Search for the cell housing the specified text and yield its [X, Y] center coordinate. 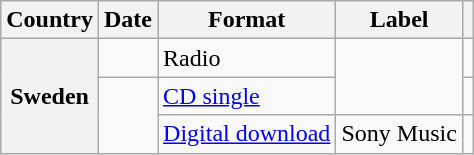
Sweden [50, 96]
Radio [247, 58]
CD single [247, 96]
Label [399, 20]
Format [247, 20]
Digital download [247, 134]
Sony Music [399, 134]
Date [128, 20]
Country [50, 20]
